Output the [x, y] coordinate of the center of the cell containing the given text.  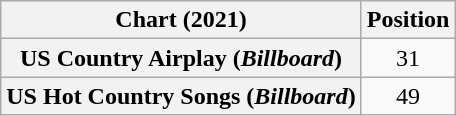
31 [408, 58]
49 [408, 96]
US Country Airplay (Billboard) [181, 58]
Position [408, 20]
US Hot Country Songs (Billboard) [181, 96]
Chart (2021) [181, 20]
